From the cell containing the given text, extract its center point as (x, y) coordinate. 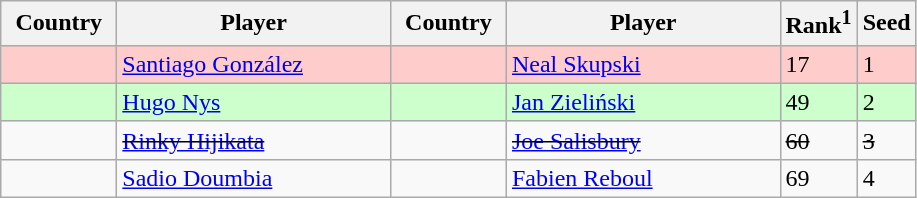
1 (886, 64)
Seed (886, 24)
Joe Salisbury (643, 140)
4 (886, 178)
Hugo Nys (254, 102)
Jan Zieliński (643, 102)
60 (818, 140)
49 (818, 102)
Neal Skupski (643, 64)
Rank1 (818, 24)
17 (818, 64)
Rinky Hijikata (254, 140)
Sadio Doumbia (254, 178)
3 (886, 140)
2 (886, 102)
Santiago González (254, 64)
Fabien Reboul (643, 178)
69 (818, 178)
